Scan for the cell matching the given text and deliver its [X, Y] coordinate at center. 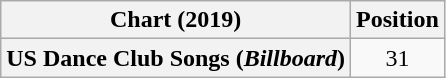
31 [398, 58]
Chart (2019) [176, 20]
US Dance Club Songs (Billboard) [176, 58]
Position [398, 20]
